Output the [X, Y] coordinate of the center of the cell containing the given text.  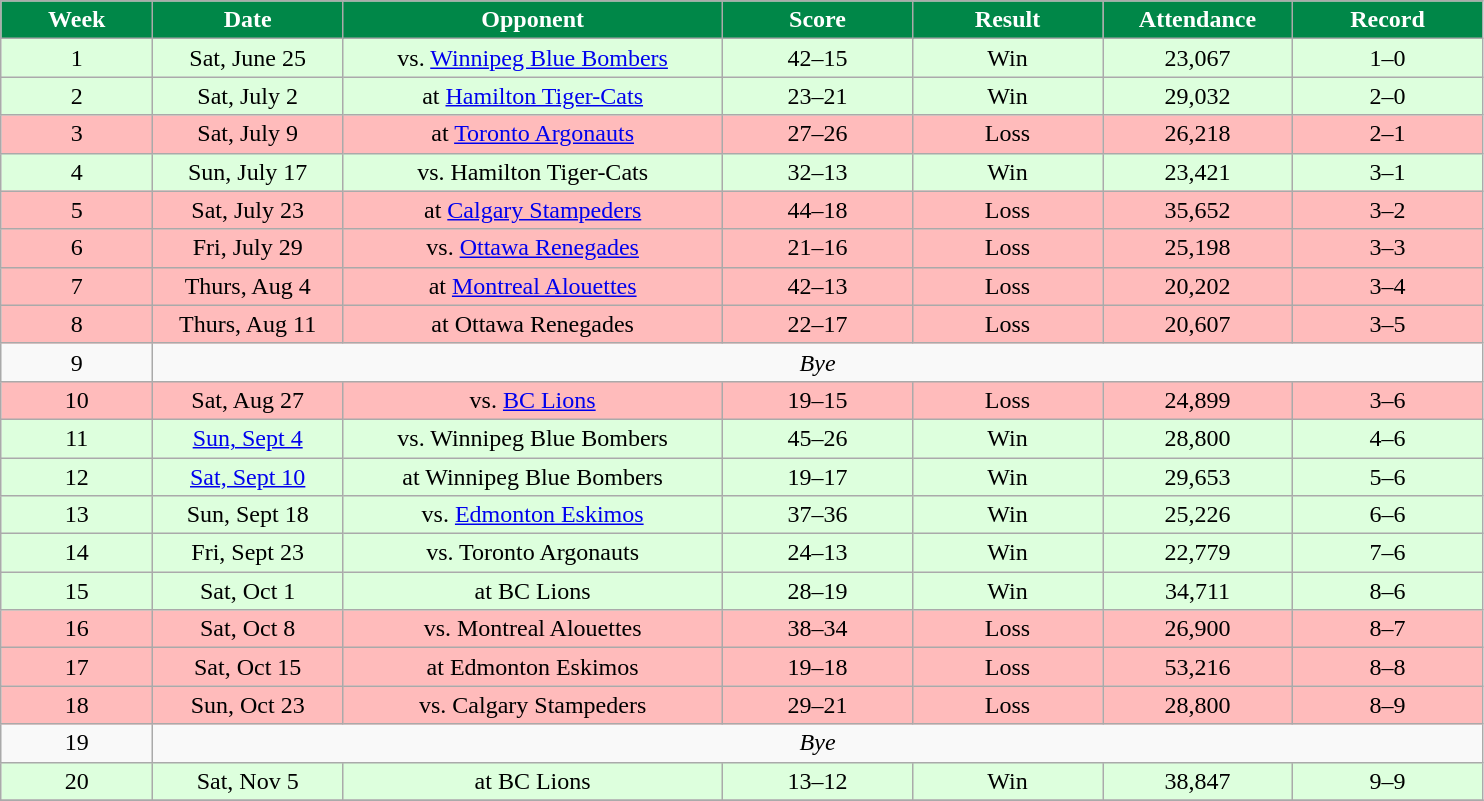
at Montreal Alouettes [533, 286]
18 [77, 705]
23,421 [1197, 172]
12 [77, 477]
Sun, Sept 18 [248, 515]
20,202 [1197, 286]
2–0 [1387, 96]
Sat, Nov 5 [248, 781]
2–1 [1387, 134]
23,067 [1197, 58]
29,653 [1197, 477]
14 [77, 553]
21–16 [818, 248]
35,652 [1197, 210]
vs. Montreal Alouettes [533, 629]
8–7 [1387, 629]
22–17 [818, 324]
38–34 [818, 629]
19 [77, 743]
3–2 [1387, 210]
19–15 [818, 400]
3–4 [1387, 286]
3–5 [1387, 324]
Sat, July 2 [248, 96]
3–3 [1387, 248]
9 [77, 362]
2 [77, 96]
26,218 [1197, 134]
53,216 [1197, 667]
20 [77, 781]
Sat, June 25 [248, 58]
10 [77, 400]
3–1 [1387, 172]
23–21 [818, 96]
7–6 [1387, 553]
32–13 [818, 172]
44–18 [818, 210]
8–6 [1387, 591]
Sat, Sept 10 [248, 477]
Week [77, 20]
Sat, July 9 [248, 134]
37–36 [818, 515]
16 [77, 629]
Sun, Oct 23 [248, 705]
5–6 [1387, 477]
Opponent [533, 20]
at Ottawa Renegades [533, 324]
vs. Toronto Argonauts [533, 553]
13–12 [818, 781]
Sat, Oct 8 [248, 629]
4 [77, 172]
15 [77, 591]
38,847 [1197, 781]
1 [77, 58]
6–6 [1387, 515]
7 [77, 286]
Fri, July 29 [248, 248]
45–26 [818, 438]
at Calgary Stampeders [533, 210]
Sun, Sept 4 [248, 438]
17 [77, 667]
22,779 [1197, 553]
at Winnipeg Blue Bombers [533, 477]
13 [77, 515]
4–6 [1387, 438]
29–21 [818, 705]
34,711 [1197, 591]
27–26 [818, 134]
8–8 [1387, 667]
Record [1387, 20]
Date [248, 20]
at Toronto Argonauts [533, 134]
Sat, Oct 15 [248, 667]
25,198 [1197, 248]
24–13 [818, 553]
8 [77, 324]
29,032 [1197, 96]
at Hamilton Tiger-Cats [533, 96]
28–19 [818, 591]
6 [77, 248]
Result [1008, 20]
Attendance [1197, 20]
Score [818, 20]
42–15 [818, 58]
3 [77, 134]
Sat, July 23 [248, 210]
25,226 [1197, 515]
3–6 [1387, 400]
5 [77, 210]
8–9 [1387, 705]
vs. Hamilton Tiger-Cats [533, 172]
20,607 [1197, 324]
1–0 [1387, 58]
Sat, Aug 27 [248, 400]
Thurs, Aug 4 [248, 286]
26,900 [1197, 629]
42–13 [818, 286]
11 [77, 438]
19–17 [818, 477]
Sun, July 17 [248, 172]
vs. Ottawa Renegades [533, 248]
9–9 [1387, 781]
vs. Edmonton Eskimos [533, 515]
24,899 [1197, 400]
at Edmonton Eskimos [533, 667]
19–18 [818, 667]
vs. Calgary Stampeders [533, 705]
Thurs, Aug 11 [248, 324]
Sat, Oct 1 [248, 591]
vs. BC Lions [533, 400]
Fri, Sept 23 [248, 553]
